From the cell containing the given text, extract its center point as (x, y) coordinate. 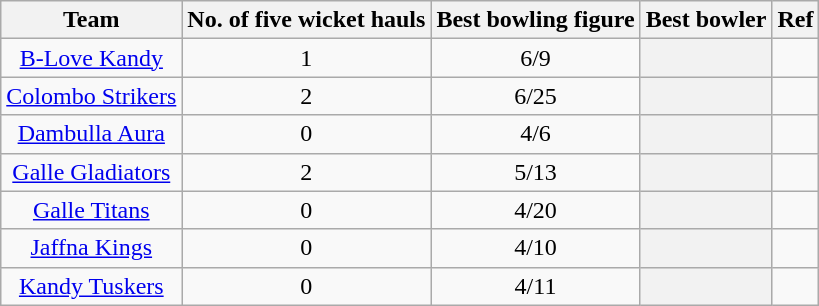
4/10 (536, 248)
4/6 (536, 134)
Dambulla Aura (92, 134)
6/25 (536, 96)
Ref (796, 20)
4/11 (536, 286)
Galle Titans (92, 210)
6/9 (536, 58)
5/13 (536, 172)
Galle Gladiators (92, 172)
No. of five wicket hauls (306, 20)
B-Love Kandy (92, 58)
Team (92, 20)
4/20 (536, 210)
Best bowling figure (536, 20)
Best bowler (706, 20)
Colombo Strikers (92, 96)
Jaffna Kings (92, 248)
1 (306, 58)
Kandy Tuskers (92, 286)
